Locate the cell with the specified text and output its [X, Y] center coordinate. 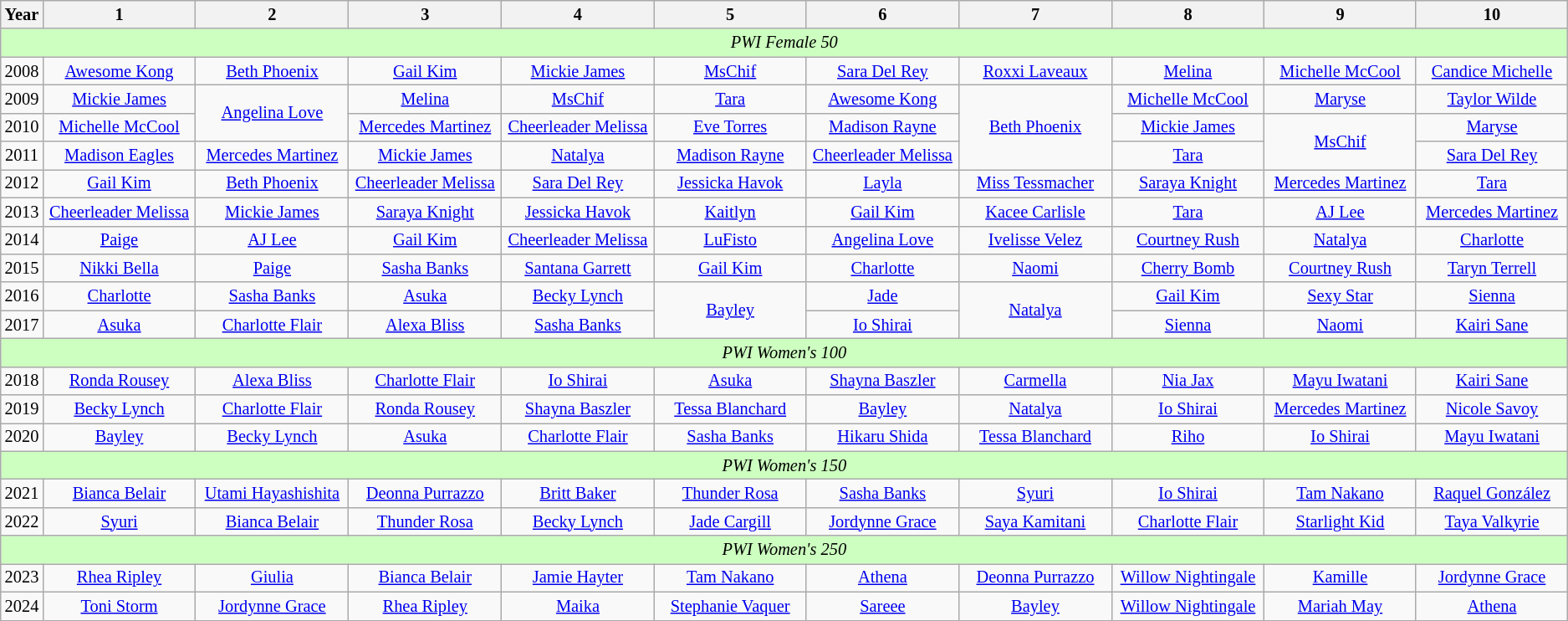
2019 [22, 409]
Taylor Wilde [1492, 99]
10 [1492, 14]
6 [883, 14]
Cherry Bomb [1187, 268]
2023 [22, 577]
PWI Women's 100 [784, 352]
Eve Torres [730, 127]
2015 [22, 268]
Jade Cargill [730, 521]
3 [425, 14]
LuFisto [730, 240]
Raquel González [1492, 493]
2012 [22, 183]
Hikaru Shida [883, 437]
2017 [22, 325]
Layla [883, 183]
PWI Women's 250 [784, 550]
Madison Eagles [119, 156]
Jade [883, 296]
Miss Tessmacher [1035, 183]
2018 [22, 381]
Jamie Hayter [579, 577]
Giulia [273, 577]
7 [1035, 14]
2016 [22, 296]
Stephanie Vaquer [730, 606]
Nicole Savoy [1492, 409]
2009 [22, 99]
Nikki Bella [119, 268]
Kacee Carlisle [1035, 212]
Candice Michelle [1492, 71]
Maika [579, 606]
2020 [22, 437]
Taya Valkyrie [1492, 521]
Carmella [1035, 381]
Roxxi Laveaux [1035, 71]
2022 [22, 521]
Sexy Star [1341, 296]
Britt Baker [579, 493]
PWI Women's 150 [784, 465]
2 [273, 14]
PWI Female 50 [784, 43]
Mariah May [1341, 606]
Utami Hayashishita [273, 493]
Riho [1187, 437]
2010 [22, 127]
5 [730, 14]
8 [1187, 14]
Ivelisse Velez [1035, 240]
Toni Storm [119, 606]
Saya Kamitani [1035, 521]
Nia Jax [1187, 381]
Santana Garrett [579, 268]
2013 [22, 212]
2011 [22, 156]
Starlight Kid [1341, 521]
9 [1341, 14]
Sareee [883, 606]
Taryn Terrell [1492, 268]
2024 [22, 606]
Kaitlyn [730, 212]
4 [579, 14]
2014 [22, 240]
2008 [22, 71]
Kamille [1341, 577]
2021 [22, 493]
1 [119, 14]
Year [22, 14]
